Return [x, y] of the center of cell containing provided text 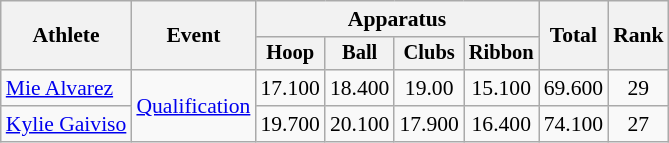
Ball [360, 54]
Ribbon [502, 54]
Hoop [290, 54]
27 [638, 124]
Athlete [66, 36]
74.100 [574, 124]
Total [574, 36]
17.100 [290, 88]
Mie Alvarez [66, 88]
15.100 [502, 88]
69.600 [574, 88]
Qualification [193, 106]
Rank [638, 36]
19.00 [428, 88]
20.100 [360, 124]
Kylie Gaiviso [66, 124]
Event [193, 36]
16.400 [502, 124]
17.900 [428, 124]
Apparatus [396, 19]
Clubs [428, 54]
29 [638, 88]
19.700 [290, 124]
18.400 [360, 88]
